Extract the (X, Y) coordinate from the center of the cell holding the provided text.  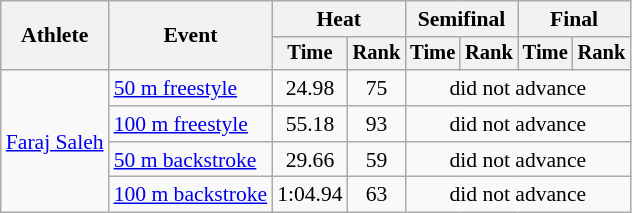
Faraj Saleh (55, 141)
63 (377, 195)
75 (377, 88)
Heat (338, 19)
Final (574, 19)
59 (377, 160)
50 m freestyle (191, 88)
1:04.94 (310, 195)
100 m freestyle (191, 124)
100 m backstroke (191, 195)
Event (191, 36)
Athlete (55, 36)
55.18 (310, 124)
24.98 (310, 88)
93 (377, 124)
Semifinal (461, 19)
50 m backstroke (191, 160)
29.66 (310, 160)
